Provide the (x, y) coordinate of the cell's center where the given text is located.  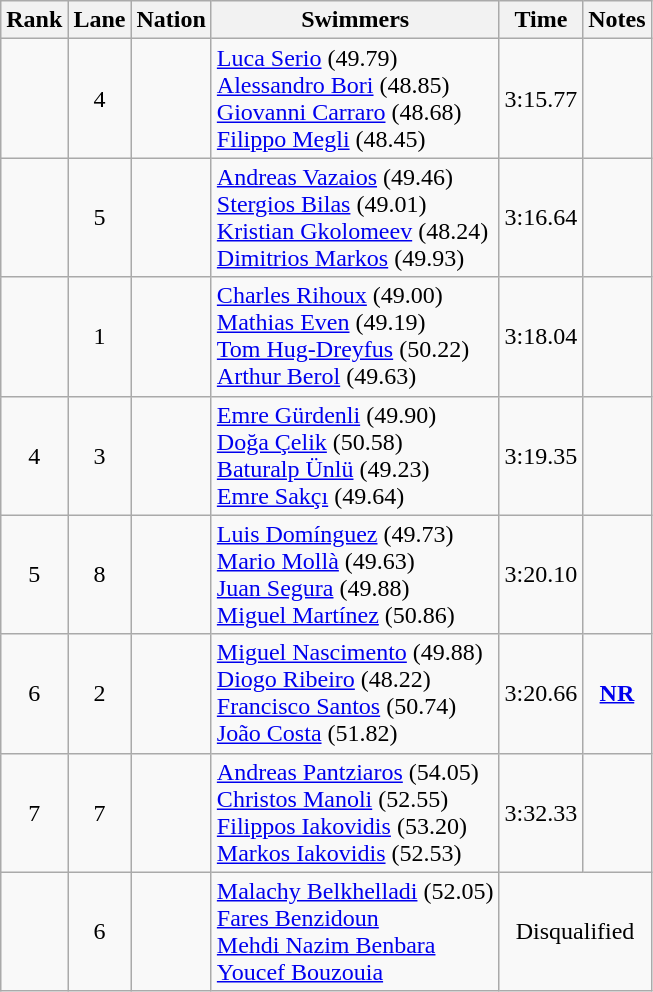
Luca Serio (49.79)Alessandro Bori (48.85)Giovanni Carraro (48.68)Filippo Megli (48.45) (355, 98)
3:16.64 (541, 218)
2 (100, 694)
3 (100, 456)
1 (100, 336)
3:32.33 (541, 812)
3:19.35 (541, 456)
8 (100, 574)
NR (617, 694)
Luis Domínguez (49.73)Mario Mollà (49.63)Juan Segura (49.88)Miguel Martínez (50.86) (355, 574)
3:15.77 (541, 98)
Rank (34, 20)
Notes (617, 20)
Lane (100, 20)
Andreas Vazaios (49.46)Stergios Bilas (49.01)Kristian Gkolomeev (48.24)Dimitrios Markos (49.93) (355, 218)
Nation (171, 20)
Emre Gürdenli (49.90)Doğa Çelik (50.58)Baturalp Ünlü (49.23)Emre Sakçı (49.64) (355, 456)
3:18.04 (541, 336)
3:20.10 (541, 574)
Malachy Belkhelladi (52.05)Fares BenzidounMehdi Nazim BenbaraYoucef Bouzouia (355, 932)
Swimmers (355, 20)
Andreas Pantziaros (54.05)Christos Manoli (52.55)Filippos Iakovidis (53.20)Markos Iakovidis (52.53) (355, 812)
Time (541, 20)
Charles Rihoux (49.00)Mathias Even (49.19)Tom Hug-Dreyfus (50.22)Arthur Berol (49.63) (355, 336)
Miguel Nascimento (49.88)Diogo Ribeiro (48.22)Francisco Santos (50.74)João Costa (51.82) (355, 694)
3:20.66 (541, 694)
Disqualified (575, 932)
